Find where the given text appears and provide that cell's center as [x, y] coordinate. 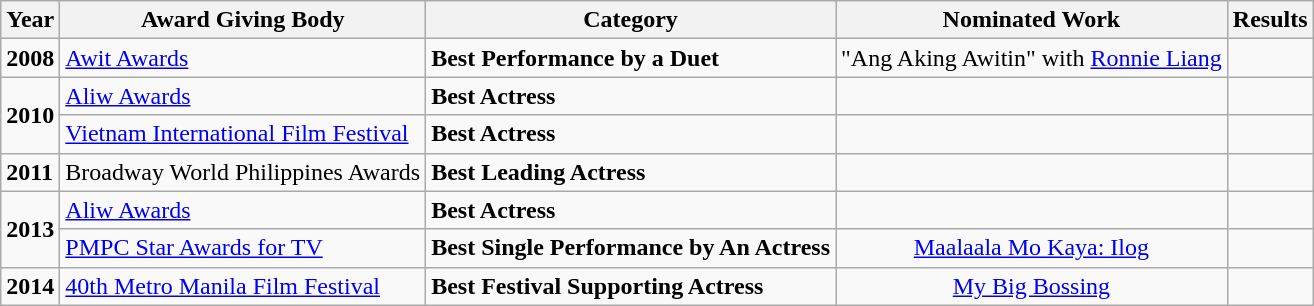
Year [30, 20]
PMPC Star Awards for TV [243, 248]
Best Performance by a Duet [631, 58]
Best Single Performance by An Actress [631, 248]
Vietnam International Film Festival [243, 134]
2010 [30, 115]
2011 [30, 172]
Category [631, 20]
Maalaala Mo Kaya: Ilog [1032, 248]
Awit Awards [243, 58]
Best Festival Supporting Actress [631, 286]
40th Metro Manila Film Festival [243, 286]
Broadway World Philippines Awards [243, 172]
2013 [30, 229]
2008 [30, 58]
My Big Bossing [1032, 286]
"Ang Aking Awitin" with Ronnie Liang [1032, 58]
Best Leading Actress [631, 172]
Results [1270, 20]
2014 [30, 286]
Award Giving Body [243, 20]
Nominated Work [1032, 20]
